Output the (X, Y) coordinate of the center of the cell containing the given text.  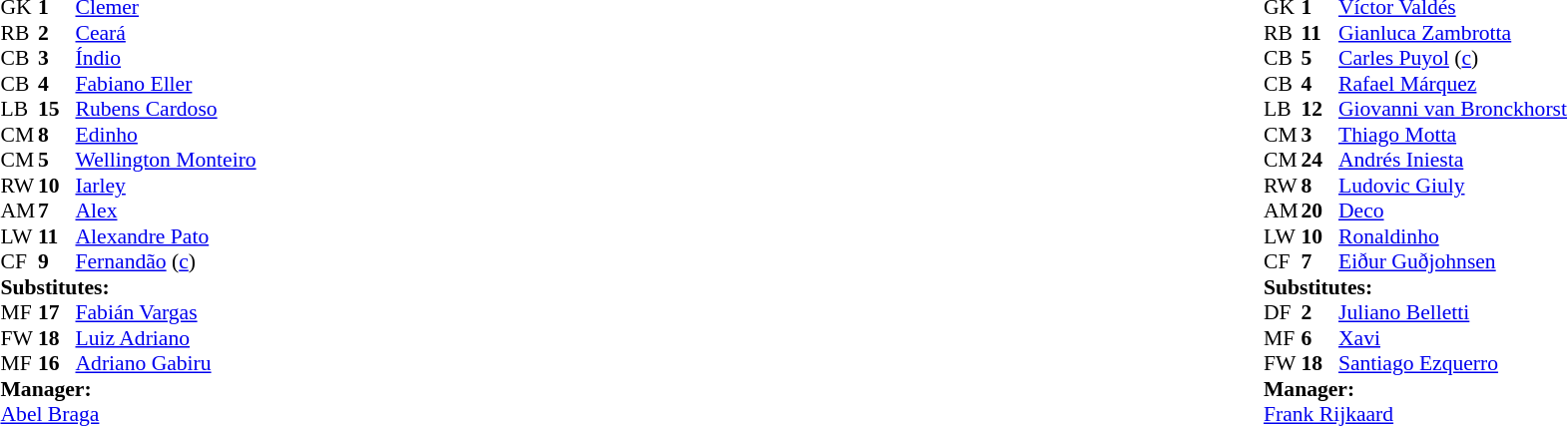
Fabiano Eller (166, 84)
17 (57, 312)
Juliano Belletti (1453, 312)
DF (1283, 312)
20 (1319, 211)
Eiður Guðjohnsen (1453, 262)
Santiago Ezquerro (1453, 364)
Iarley (166, 186)
Xavi (1453, 338)
Ceará (166, 33)
Índio (166, 59)
Rafael Márquez (1453, 84)
Gianluca Zambrotta (1453, 33)
Carles Puyol (c) (1453, 59)
6 (1319, 338)
Rubens Cardoso (166, 109)
Fernandão (c) (166, 262)
Andrés Iniesta (1453, 161)
Alex (166, 211)
12 (1319, 109)
Adriano Gabiru (166, 364)
Wellington Monteiro (166, 161)
Ronaldinho (1453, 236)
15 (57, 109)
9 (57, 262)
Edinho (166, 135)
Fabián Vargas (166, 312)
Ludovic Giuly (1453, 186)
24 (1319, 161)
Deco (1453, 211)
Giovanni van Bronckhorst (1453, 109)
16 (57, 364)
Luiz Adriano (166, 338)
Alexandre Pato (166, 236)
Thiago Motta (1453, 135)
